Detect which cell encompasses the target text, then output its (x, y) center coordinate. 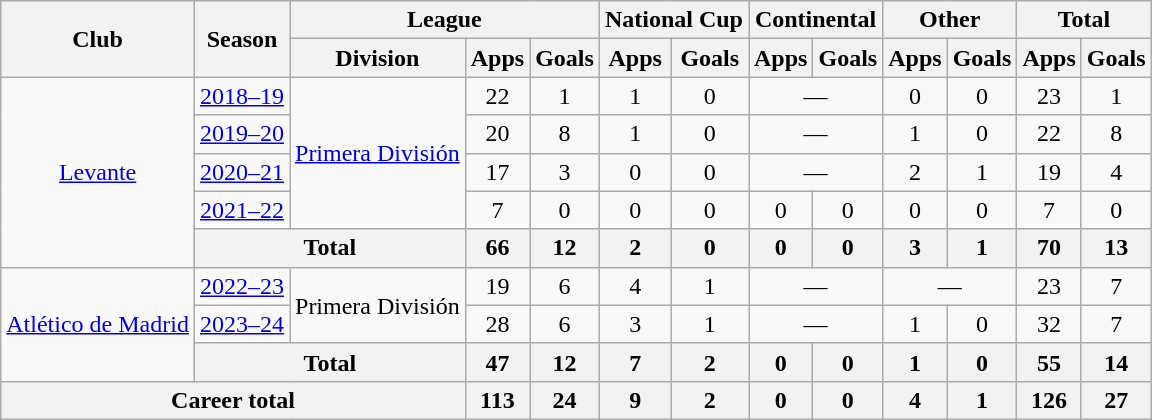
14 (1116, 362)
Atlético de Madrid (98, 324)
47 (497, 362)
2020–21 (242, 172)
Levante (98, 172)
113 (497, 400)
National Cup (674, 20)
27 (1116, 400)
2021–22 (242, 210)
2018–19 (242, 96)
13 (1116, 248)
32 (1049, 324)
55 (1049, 362)
66 (497, 248)
League (445, 20)
Division (378, 58)
2019–20 (242, 134)
Season (242, 39)
9 (635, 400)
Continental (815, 20)
2022–23 (242, 286)
20 (497, 134)
Other (950, 20)
126 (1049, 400)
Career total (233, 400)
28 (497, 324)
Club (98, 39)
17 (497, 172)
2023–24 (242, 324)
70 (1049, 248)
24 (565, 400)
